Capture the cell that displays the provided text and extract its (X, Y) central coordinate. 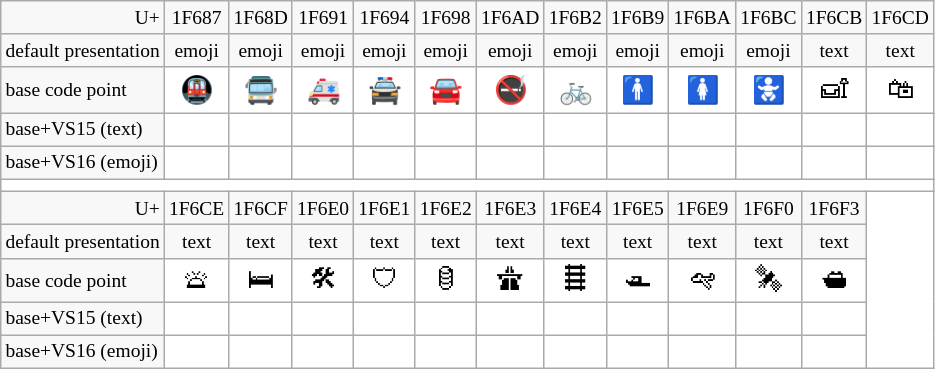
1F6CE (196, 208)
1F6E1 (384, 208)
1F6CB (834, 18)
🚹 (637, 90)
🛩 (702, 280)
🛋 (834, 90)
🚺 (702, 90)
1F6E2 (446, 208)
1F694 (384, 18)
1F6CD (900, 18)
🛤 (575, 280)
1F6F3 (834, 208)
🚼 (769, 90)
🛠 (322, 280)
1F6B2 (575, 18)
🛣 (510, 280)
🛳 (834, 280)
🛥 (637, 280)
🛏 (260, 280)
1F6BA (702, 18)
1F6BC (769, 18)
1F68D (260, 18)
1F6E4 (575, 208)
🚍 (260, 90)
🚲 (575, 90)
1F6B9 (637, 18)
🛍 (900, 90)
🛡 (384, 280)
1F6CF (260, 208)
1F691 (322, 18)
🚇 (196, 90)
1F6AD (510, 18)
🚔 (384, 90)
1F698 (446, 18)
1F6E9 (702, 208)
🚑 (322, 90)
1F6E3 (510, 208)
🛢 (446, 280)
🚭 (510, 90)
🛎 (196, 280)
🛰 (769, 280)
1F6E0 (322, 208)
🚘 (446, 90)
1F687 (196, 18)
1F6F0 (769, 208)
1F6E5 (637, 208)
